Return the [x, y] coordinate for the center point of the cell that contains the specified text.  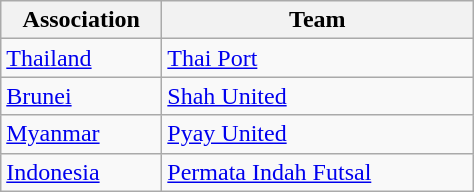
Shah United [318, 96]
Thai Port [318, 58]
Indonesia [82, 172]
Permata Indah Futsal [318, 172]
Brunei [82, 96]
Thailand [82, 58]
Myanmar [82, 134]
Association [82, 20]
Pyay United [318, 134]
Team [318, 20]
